Return the (x, y) coordinate for the center point of the cell that contains the specified text.  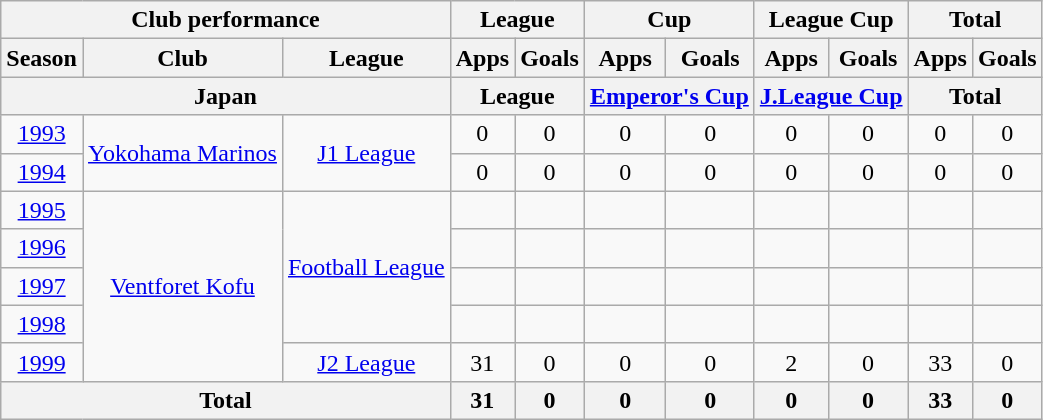
Emperor's Cup (669, 96)
J2 League (366, 362)
League Cup (831, 20)
Ventforet Kofu (182, 286)
Cup (669, 20)
J.League Cup (831, 96)
1998 (42, 324)
1995 (42, 210)
Yokohama Marinos (182, 153)
1997 (42, 286)
Japan (226, 96)
J1 League (366, 153)
1996 (42, 248)
1994 (42, 172)
Club performance (226, 20)
2 (791, 362)
Football League (366, 267)
1999 (42, 362)
1993 (42, 134)
Club (182, 58)
Season (42, 58)
